Identify which cell holds the provided text, then report its (X, Y) central coordinate. 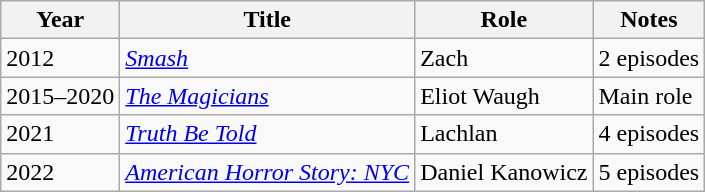
Year (60, 20)
2015–2020 (60, 96)
Main role (649, 96)
2022 (60, 172)
Smash (268, 58)
Eliot Waugh (504, 96)
Role (504, 20)
2012 (60, 58)
5 episodes (649, 172)
4 episodes (649, 134)
2021 (60, 134)
Title (268, 20)
Zach (504, 58)
2 episodes (649, 58)
The Magicians (268, 96)
Daniel Kanowicz (504, 172)
Notes (649, 20)
American Horror Story: NYC (268, 172)
Lachlan (504, 134)
Truth Be Told (268, 134)
